From the cell containing the given text, extract its center point as [X, Y] coordinate. 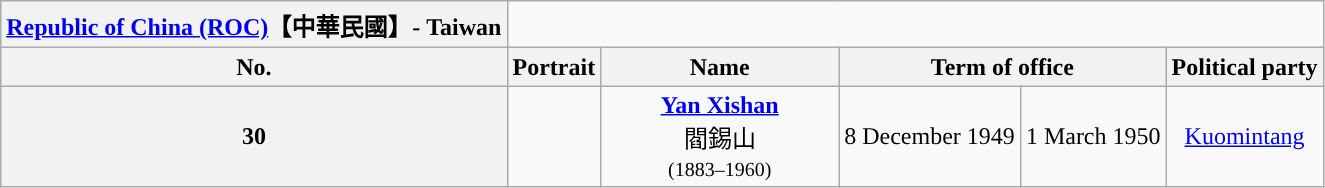
1 March 1950 [1093, 136]
30 [254, 136]
Term of office [1002, 67]
Kuomintang [1244, 136]
Republic of China (ROC)【中華民國】- Taiwan [254, 24]
Political party [1244, 67]
No. [254, 67]
Name [720, 67]
Portrait [554, 67]
Yan Xishan閻錫山(1883–1960) [720, 136]
8 December 1949 [930, 136]
